Detect which cell encompasses the target text, then output its [X, Y] center coordinate. 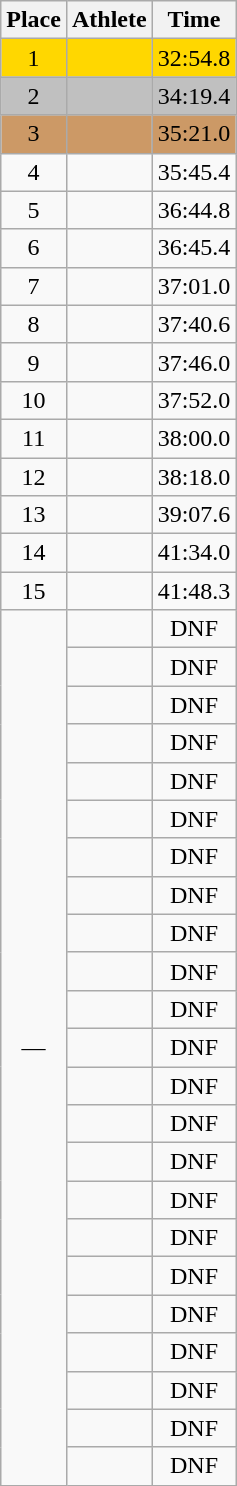
37:40.6 [194, 324]
8 [34, 324]
41:48.3 [194, 591]
36:44.8 [194, 210]
Place [34, 20]
5 [34, 210]
36:45.4 [194, 248]
Time [194, 20]
7 [34, 286]
Athlete [109, 20]
35:45.4 [194, 172]
10 [34, 400]
32:54.8 [194, 58]
41:34.0 [194, 553]
11 [34, 438]
12 [34, 477]
1 [34, 58]
35:21.0 [194, 134]
14 [34, 553]
15 [34, 591]
2 [34, 96]
9 [34, 362]
37:01.0 [194, 286]
38:18.0 [194, 477]
— [34, 1048]
13 [34, 515]
34:19.4 [194, 96]
39:07.6 [194, 515]
38:00.0 [194, 438]
37:52.0 [194, 400]
6 [34, 248]
37:46.0 [194, 362]
3 [34, 134]
4 [34, 172]
